Identify which cell holds the provided text, then report its (x, y) central coordinate. 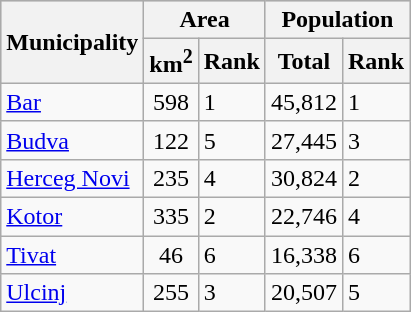
Budva (72, 140)
16,338 (304, 255)
Tivat (72, 255)
Area (205, 20)
Kotor (72, 217)
235 (171, 178)
122 (171, 140)
22,746 (304, 217)
27,445 (304, 140)
598 (171, 102)
20,507 (304, 293)
Population (337, 20)
46 (171, 255)
30,824 (304, 178)
Municipality (72, 42)
Total (304, 62)
Ulcinj (72, 293)
km2 (171, 62)
Bar (72, 102)
45,812 (304, 102)
Herceg Novi (72, 178)
335 (171, 217)
255 (171, 293)
